Detect which cell encompasses the target text, then output its [x, y] center coordinate. 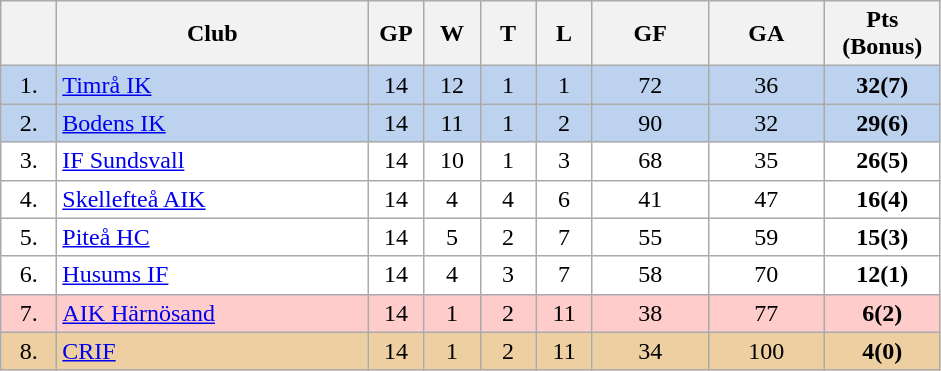
1. [29, 85]
5 [452, 237]
32 [766, 123]
3. [29, 161]
26(5) [882, 161]
GP [396, 34]
Skellefteå AIK [212, 199]
15(3) [882, 237]
5. [29, 237]
T [508, 34]
Pts (Bonus) [882, 34]
100 [766, 351]
59 [766, 237]
GF [650, 34]
72 [650, 85]
IF Sundsvall [212, 161]
16(4) [882, 199]
Timrå IK [212, 85]
12(1) [882, 275]
L [564, 34]
12 [452, 85]
29(6) [882, 123]
36 [766, 85]
90 [650, 123]
34 [650, 351]
Club [212, 34]
58 [650, 275]
W [452, 34]
7. [29, 313]
8. [29, 351]
Husums IF [212, 275]
Piteå HC [212, 237]
CRIF [212, 351]
35 [766, 161]
32(7) [882, 85]
GA [766, 34]
4(0) [882, 351]
2. [29, 123]
47 [766, 199]
4. [29, 199]
41 [650, 199]
6. [29, 275]
70 [766, 275]
38 [650, 313]
6(2) [882, 313]
6 [564, 199]
AIK Härnösand [212, 313]
Bodens IK [212, 123]
77 [766, 313]
10 [452, 161]
68 [650, 161]
55 [650, 237]
